Output the (X, Y) coordinate of the center of the cell containing the given text.  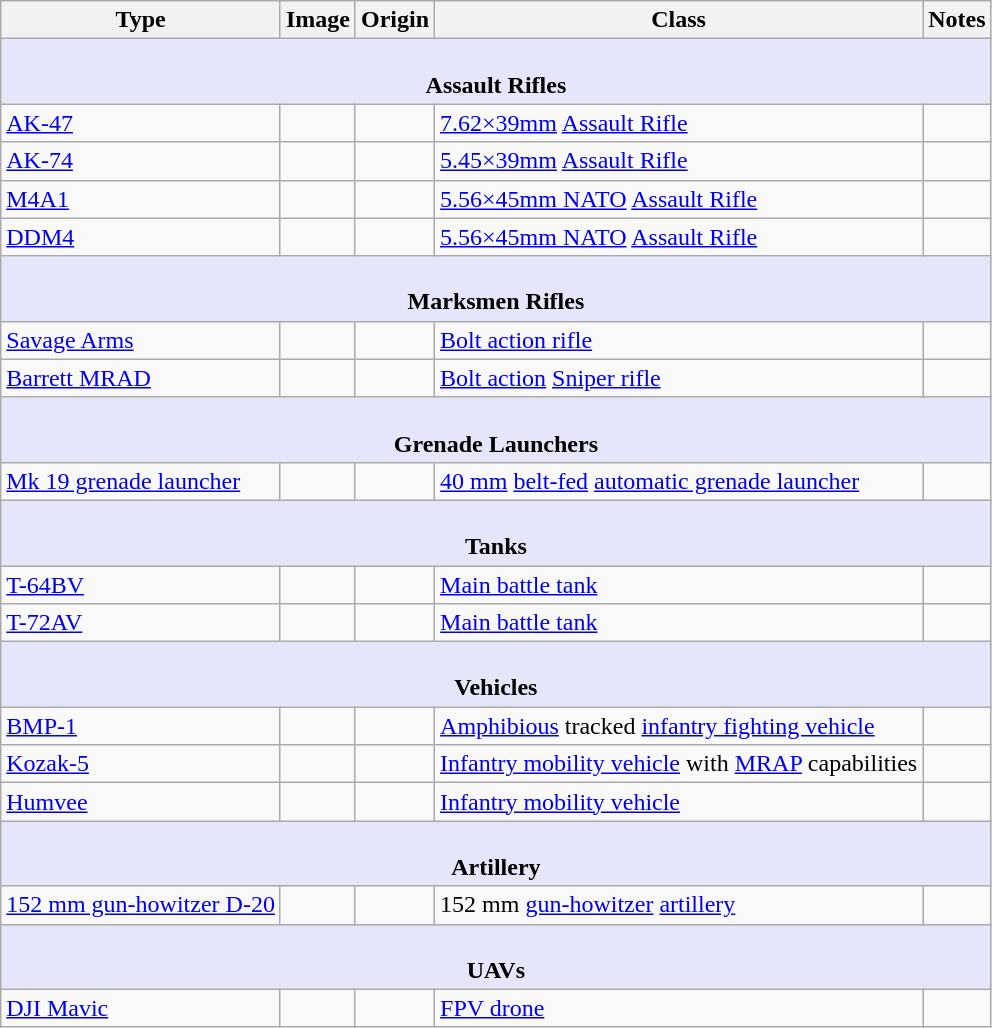
BMP-1 (141, 726)
Humvee (141, 802)
Grenade Launchers (496, 430)
Class (679, 20)
Kozak-5 (141, 764)
Barrett MRAD (141, 378)
AK-47 (141, 123)
Marksmen Rifles (496, 288)
152 mm gun-howitzer D-20 (141, 905)
T-64BV (141, 585)
Tanks (496, 532)
Origin (394, 20)
T-72AV (141, 623)
Infantry mobility vehicle (679, 802)
Image (318, 20)
Mk 19 grenade launcher (141, 481)
Assault Rifles (496, 72)
DJI Mavic (141, 1008)
Savage Arms (141, 340)
Type (141, 20)
Bolt action rifle (679, 340)
Artillery (496, 854)
DDM4 (141, 237)
M4A1 (141, 199)
Notes (957, 20)
40 mm belt-fed automatic grenade launcher (679, 481)
AK-74 (141, 161)
5.45×39mm Assault Rifle (679, 161)
7.62×39mm Assault Rifle (679, 123)
Amphibious tracked infantry fighting vehicle (679, 726)
FPV drone (679, 1008)
Infantry mobility vehicle with MRAP capabilities (679, 764)
UAVs (496, 956)
Bolt action Sniper rifle (679, 378)
152 mm gun-howitzer artillery (679, 905)
Vehicles (496, 674)
